Pinpoint the cell where the given text exists, returning its [X, Y] midpoint coordinate. 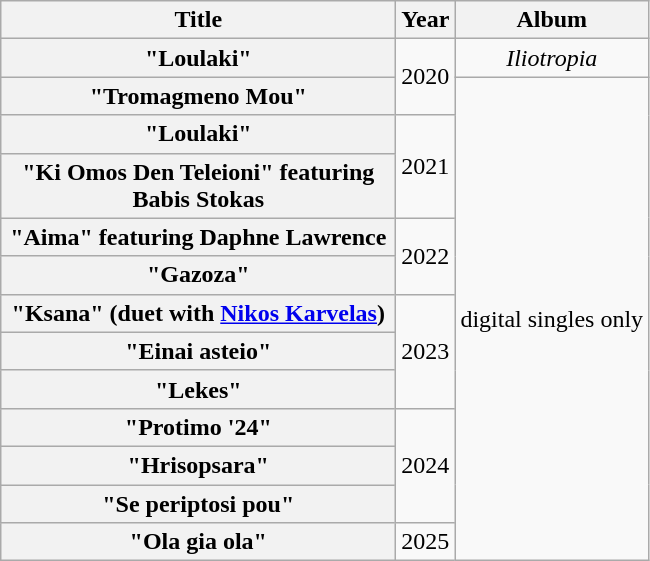
Album [552, 20]
Year [426, 20]
"Se periptosi pou" [198, 503]
"Lekes" [198, 389]
Iliotropia [552, 58]
2025 [426, 542]
"Ola gia ola" [198, 542]
2022 [426, 256]
"Ksana" (duet with Nikos Karvelas) [198, 313]
"Einai asteio" [198, 351]
"Ki Omos Den Teleioni" featuring Babis Stokas [198, 186]
digital singles only [552, 319]
"Hrisopsara" [198, 465]
"Gazoza" [198, 275]
2024 [426, 465]
"Aima" featuring Daphne Lawrence [198, 237]
2020 [426, 77]
"Protimo '24" [198, 427]
"Tromagmeno Mou" [198, 96]
2023 [426, 351]
2021 [426, 166]
Title [198, 20]
